Scan for the cell matching the given text and deliver its (X, Y) coordinate at center. 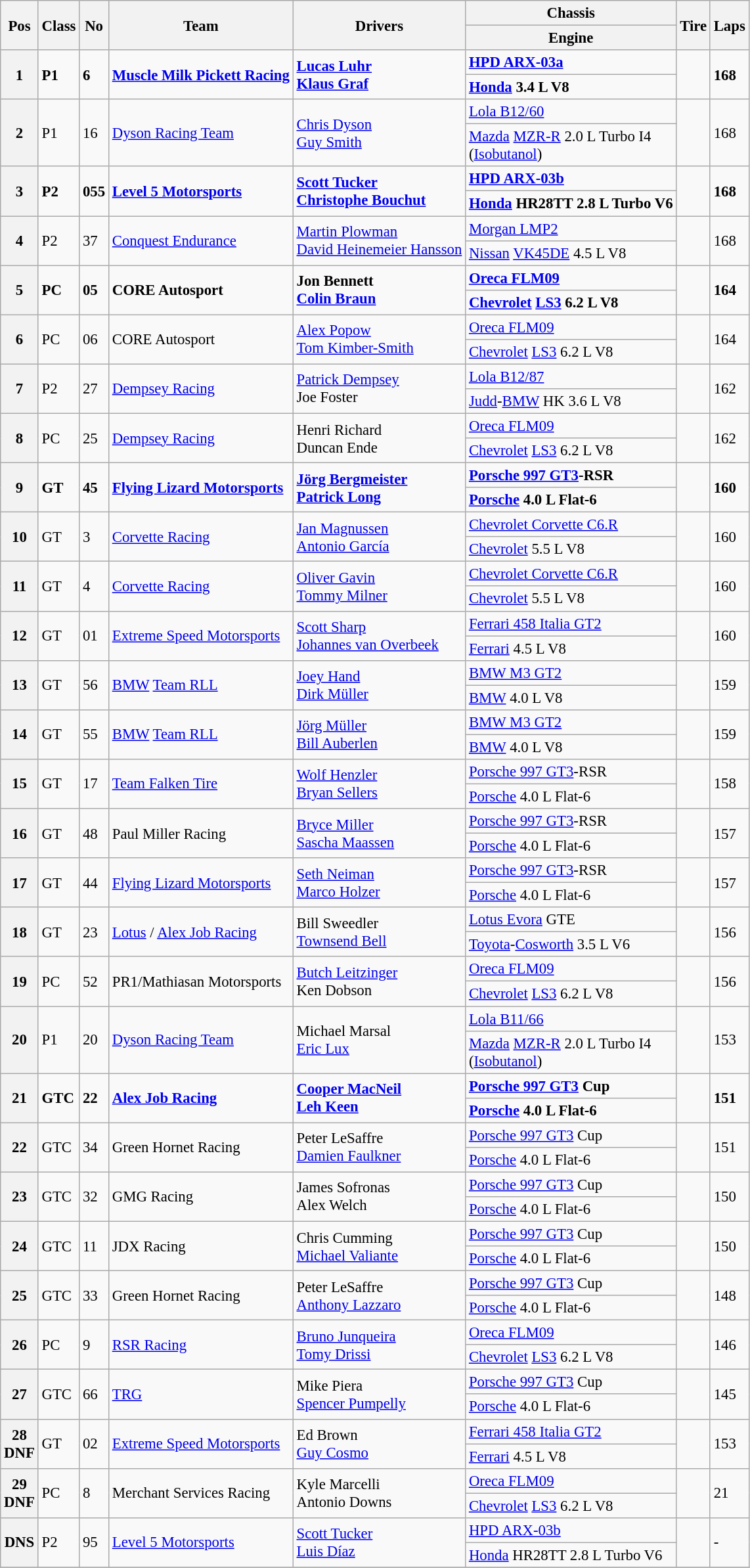
Honda 3.4 L V8 (571, 87)
Michael Marsal Eric Lux (379, 1040)
Mike Piera Spencer Pumpelly (379, 1394)
HPD ARX-03a (571, 62)
Henri Richard Duncan Ende (379, 437)
Lotus / Alex Job Racing (201, 931)
Nissan VK45DE 4.5 L V8 (571, 253)
Muscle Milk Pickett Racing (201, 75)
34 (95, 1147)
Oliver Gavin Tommy Milner (379, 586)
Pos (20, 25)
26 (20, 1345)
Alex Popow Tom Kimber-Smith (379, 339)
2 (20, 133)
Lucas Luhr Klaus Graf (379, 75)
Team Falken Tire (201, 784)
Bryce Miller Sascha Maassen (379, 833)
Lola B12/60 (571, 112)
05 (95, 290)
Ed Brown Guy Cosmo (379, 1444)
15 (20, 784)
Engine (571, 38)
12 (20, 636)
Drivers (379, 25)
Scott Tucker Christophe Bouchut (379, 192)
Toyota-Cosworth 3.5 L V6 (571, 945)
JDX Racing (201, 1245)
45 (95, 487)
158 (729, 784)
01 (95, 636)
Butch Leitzinger Ken Dobson (379, 981)
Chris Dyson Guy Smith (379, 133)
PR1/Mathiasan Motorsports (201, 981)
Lotus Evora GTE (571, 920)
52 (95, 981)
95 (95, 1542)
28DNF (20, 1444)
148 (729, 1295)
7 (20, 389)
13 (20, 684)
Kyle Marcelli Antonio Downs (379, 1492)
19 (20, 981)
Lola B12/87 (571, 376)
Paul Miller Racing (201, 833)
Merchant Services Racing (201, 1492)
66 (95, 1394)
GMG Racing (201, 1197)
Jan Magnussen Antonio García (379, 537)
Joey Hand Dirk Müller (379, 684)
RSR Racing (201, 1345)
02 (95, 1444)
33 (95, 1295)
Chassis (571, 13)
44 (95, 883)
Peter LeSaffre Damien Faulkner (379, 1147)
Jörg Müller Bill Auberlen (379, 734)
48 (95, 833)
Alex Job Racing (201, 1098)
5 (20, 290)
24 (20, 1245)
10 (20, 537)
Jon Bennett Colin Braun (379, 290)
TRG (201, 1394)
Class (59, 25)
DNS (20, 1542)
Bill Sweedler Townsend Bell (379, 931)
Martin Plowman David Heinemeier Hansson (379, 240)
32 (95, 1197)
Cooper MacNeil Leh Keen (379, 1098)
29DNF (20, 1492)
Peter LeSaffre Anthony Lazzaro (379, 1295)
Morgan LMP2 (571, 229)
145 (729, 1394)
55 (95, 734)
Scott Tucker Luis Díaz (379, 1542)
Seth Neiman Marco Holzer (379, 883)
14 (20, 734)
Patrick Dempsey Joe Foster (379, 389)
Lola B11/66 (571, 1019)
Chris Cumming Michael Valiante (379, 1245)
56 (95, 684)
- (729, 1542)
Wolf Henzler Bryan Sellers (379, 784)
1 (20, 75)
Tire (694, 25)
Bruno Junqueira Tomy Drissi (379, 1345)
37 (95, 240)
No (95, 25)
Conquest Endurance (201, 240)
Judd-BMW HK 3.6 L V8 (571, 401)
18 (20, 931)
055 (95, 192)
James Sofronas Alex Welch (379, 1197)
Laps (729, 25)
146 (729, 1345)
Jörg Bergmeister Patrick Long (379, 487)
Scott Sharp Johannes van Overbeek (379, 636)
06 (95, 339)
Team (201, 25)
